Locate the cell with the specified text and output its (x, y) center coordinate. 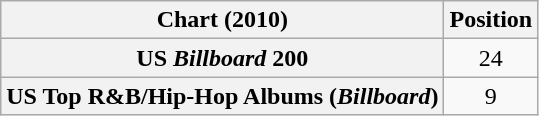
24 (491, 58)
9 (491, 96)
US Billboard 200 (222, 58)
Chart (2010) (222, 20)
Position (491, 20)
US Top R&B/Hip-Hop Albums (Billboard) (222, 96)
